Capture the cell that displays the provided text and extract its [X, Y] central coordinate. 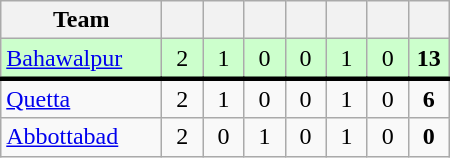
Quetta [82, 98]
Bahawalpur [82, 59]
Team [82, 20]
13 [428, 59]
Abbottabad [82, 137]
6 [428, 98]
